Search for the cell housing the specified text and yield its (X, Y) center coordinate. 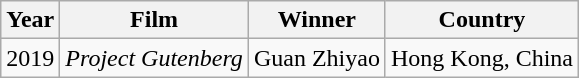
Hong Kong, China (482, 58)
Guan Zhiyao (316, 58)
2019 (30, 58)
Winner (316, 20)
Year (30, 20)
Country (482, 20)
Film (154, 20)
Project Gutenberg (154, 58)
